Find where the given text appears and provide that cell's center as (X, Y) coordinate. 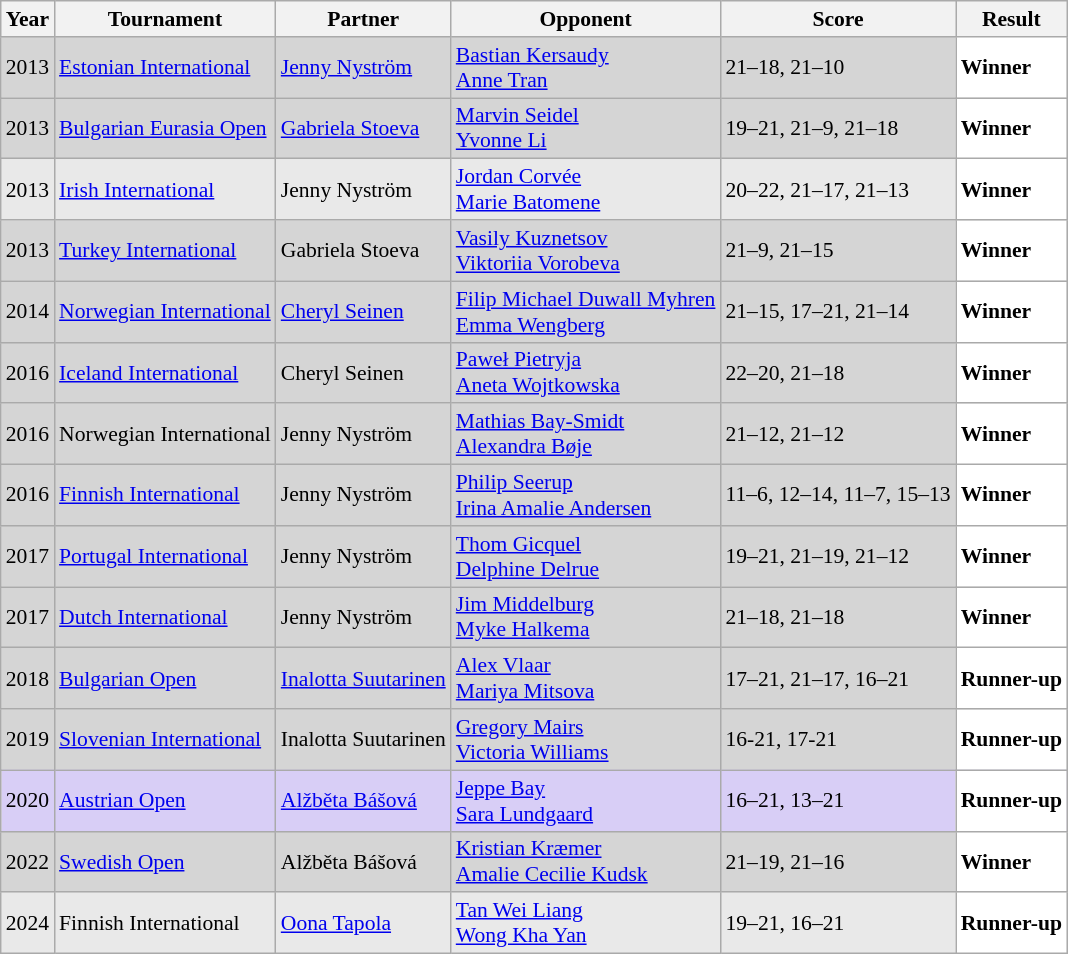
Alex Vlaar Mariya Mitsova (586, 678)
21–9, 21–15 (838, 250)
Thom Gicquel Delphine Delrue (586, 556)
21–12, 21–12 (838, 434)
Partner (364, 19)
2020 (28, 800)
Slovenian International (165, 740)
21–15, 17–21, 21–14 (838, 312)
21–19, 21–16 (838, 862)
21–18, 21–18 (838, 618)
Jim Middelburg Myke Halkema (586, 618)
Bulgarian Eurasia Open (165, 128)
Filip Michael Duwall Myhren Emma Wengberg (586, 312)
22–20, 21–18 (838, 372)
Portugal International (165, 556)
Score (838, 19)
2022 (28, 862)
Jeppe Bay Sara Lundgaard (586, 800)
Bulgarian Open (165, 678)
2024 (28, 924)
2019 (28, 740)
2014 (28, 312)
Paweł Pietryja Aneta Wojtkowska (586, 372)
Oona Tapola (364, 924)
Dutch International (165, 618)
Year (28, 19)
Turkey International (165, 250)
Jordan Corvée Marie Batomene (586, 190)
Tan Wei Liang Wong Kha Yan (586, 924)
Gregory Mairs Victoria Williams (586, 740)
Iceland International (165, 372)
Tournament (165, 19)
Result (1012, 19)
2018 (28, 678)
21–18, 21–10 (838, 68)
Kristian Kræmer Amalie Cecilie Kudsk (586, 862)
16-21, 17-21 (838, 740)
17–21, 21–17, 16–21 (838, 678)
11–6, 12–14, 11–7, 15–13 (838, 496)
Vasily Kuznetsov Viktoriia Vorobeva (586, 250)
Swedish Open (165, 862)
19–21, 16–21 (838, 924)
Bastian Kersaudy Anne Tran (586, 68)
Irish International (165, 190)
20–22, 21–17, 21–13 (838, 190)
19–21, 21–19, 21–12 (838, 556)
19–21, 21–9, 21–18 (838, 128)
Marvin Seidel Yvonne Li (586, 128)
Philip Seerup Irina Amalie Andersen (586, 496)
Estonian International (165, 68)
Mathias Bay-Smidt Alexandra Bøje (586, 434)
Austrian Open (165, 800)
16–21, 13–21 (838, 800)
Opponent (586, 19)
